From the cell containing the given text, extract its center point as [X, Y] coordinate. 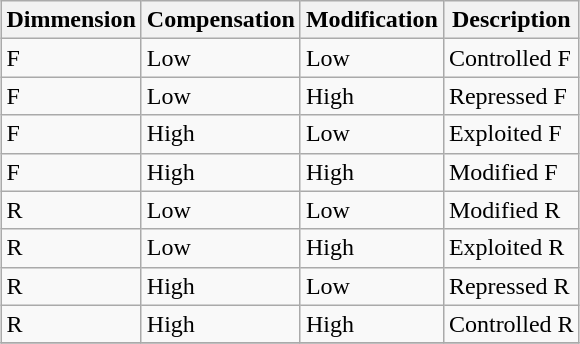
Repressed F [511, 96]
Dimmension [71, 20]
Modified R [511, 210]
Description [511, 20]
Exploited R [511, 248]
Modification [372, 20]
Modified F [511, 172]
Repressed R [511, 286]
Compensation [220, 20]
Controlled R [511, 324]
Controlled F [511, 58]
Exploited F [511, 134]
